Extract the (x, y) coordinate from the center of the cell holding the provided text.  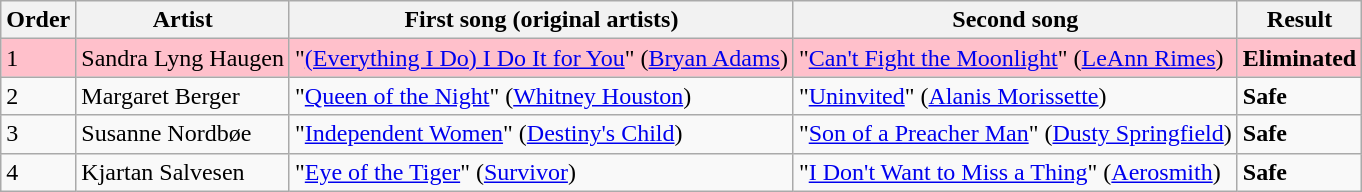
"(Everything I Do) I Do It for You" (Bryan Adams) (541, 58)
Kjartan Salvesen (183, 172)
"Uninvited" (Alanis Morissette) (1015, 96)
First song (original artists) (541, 20)
Margaret Berger (183, 96)
Sandra Lyng Haugen (183, 58)
2 (38, 96)
"Independent Women" (Destiny's Child) (541, 134)
Susanne Nordbøe (183, 134)
Eliminated (1299, 58)
Result (1299, 20)
4 (38, 172)
"Queen of the Night" (Whitney Houston) (541, 96)
"Son of a Preacher Man" (Dusty Springfield) (1015, 134)
1 (38, 58)
"I Don't Want to Miss a Thing" (Aerosmith) (1015, 172)
Second song (1015, 20)
Order (38, 20)
3 (38, 134)
"Can't Fight the Moonlight" (LeAnn Rimes) (1015, 58)
"Eye of the Tiger" (Survivor) (541, 172)
Artist (183, 20)
